Provide the (x, y) coordinate of the cell's center where the given text is located.  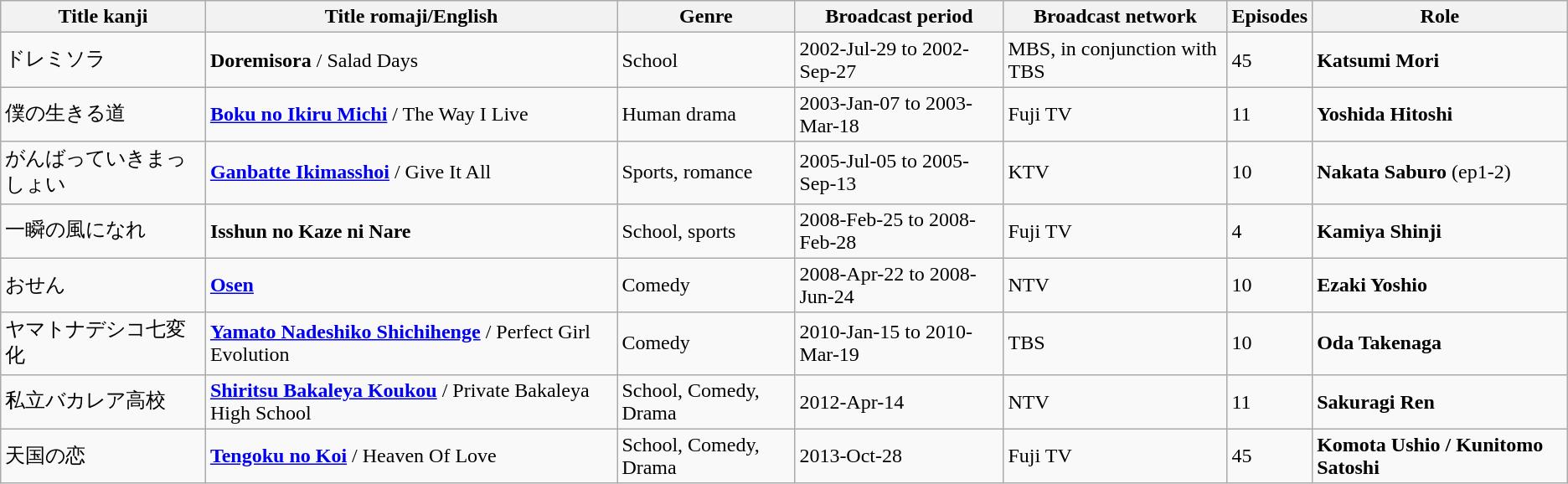
ヤマトナデシコ七変化 (104, 343)
2002-Jul-29 to 2002-Sep-27 (900, 60)
KTV (1116, 172)
2010-Jan-15 to 2010-Mar-19 (900, 343)
2012-Apr-14 (900, 402)
2008-Feb-25 to 2008-Feb-28 (900, 231)
天国の恋 (104, 456)
Osen (410, 285)
Tengoku no Koi / Heaven Of Love (410, 456)
Boku no Ikiru Michi / The Way I Live (410, 114)
Sports, romance (706, 172)
2013-Oct-28 (900, 456)
2008-Apr-22 to 2008-Jun-24 (900, 285)
Isshun no Kaze ni Nare (410, 231)
Title romaji/English (410, 17)
僕の生きる道 (104, 114)
ドレミソラ (104, 60)
Human drama (706, 114)
School, sports (706, 231)
Nakata Saburo (ep1-2) (1441, 172)
Sakuragi Ren (1441, 402)
Yoshida Hitoshi (1441, 114)
4 (1270, 231)
私立バカレア高校 (104, 402)
がんばっていきまっしょい (104, 172)
School (706, 60)
Ganbatte Ikimasshoi / Give It All (410, 172)
Katsumi Mori (1441, 60)
Role (1441, 17)
TBS (1116, 343)
2003-Jan-07 to 2003-Mar-18 (900, 114)
Title kanji (104, 17)
Doremisora / Salad Days (410, 60)
Ezaki Yoshio (1441, 285)
Komota Ushio / Kunitomo Satoshi (1441, 456)
Episodes (1270, 17)
Shiritsu Bakaleya Koukou / Private Bakaleya High School (410, 402)
Broadcast period (900, 17)
おせん (104, 285)
Broadcast network (1116, 17)
MBS, in conjunction with TBS (1116, 60)
Kamiya Shinji (1441, 231)
一瞬の風になれ (104, 231)
2005-Jul-05 to 2005-Sep-13 (900, 172)
Yamato Nadeshiko Shichihenge / Perfect Girl Evolution (410, 343)
Genre (706, 17)
Oda Takenaga (1441, 343)
